Capture the cell that displays the provided text and extract its (X, Y) central coordinate. 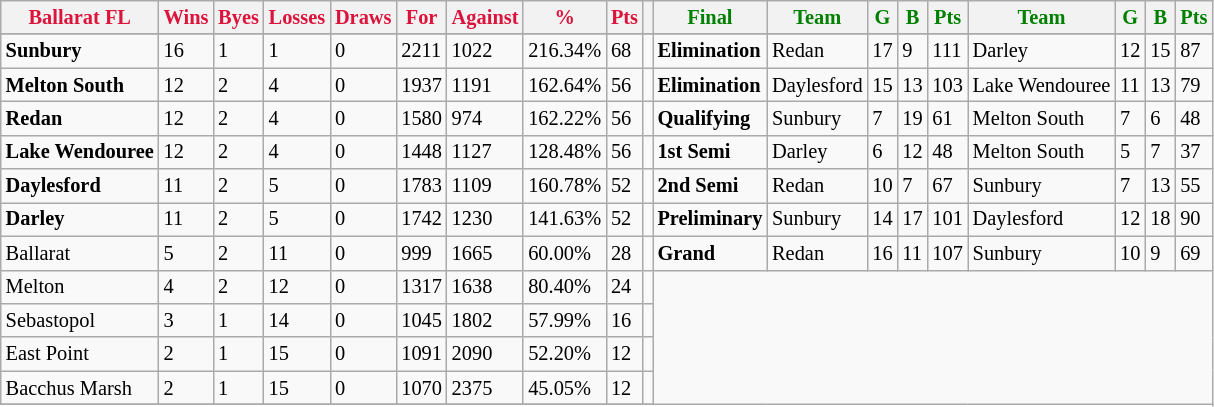
Preliminary (710, 219)
Draws (363, 17)
90 (1194, 219)
162.22% (564, 118)
18 (1160, 219)
Sebastopol (80, 320)
2090 (486, 354)
1448 (421, 152)
974 (486, 118)
1783 (421, 186)
1191 (486, 85)
1045 (421, 320)
% (564, 17)
128.48% (564, 152)
Ballarat (80, 253)
Qualifying (710, 118)
1091 (421, 354)
Against (486, 17)
68 (624, 51)
107 (948, 253)
1742 (421, 219)
79 (1194, 85)
67 (948, 186)
Ballarat FL (80, 17)
216.34% (564, 51)
24 (624, 287)
55 (1194, 186)
3 (186, 320)
1070 (421, 388)
For (421, 17)
Bacchus Marsh (80, 388)
Melton (80, 287)
1937 (421, 85)
87 (1194, 51)
69 (1194, 253)
East Point (80, 354)
141.63% (564, 219)
Wins (186, 17)
60.00% (564, 253)
28 (624, 253)
160.78% (564, 186)
61 (948, 118)
999 (421, 253)
2375 (486, 388)
2211 (421, 51)
52.20% (564, 354)
103 (948, 85)
1580 (421, 118)
2nd Semi (710, 186)
1022 (486, 51)
80.40% (564, 287)
1127 (486, 152)
19 (912, 118)
162.64% (564, 85)
Grand (710, 253)
1638 (486, 287)
1802 (486, 320)
1317 (421, 287)
101 (948, 219)
Losses (297, 17)
37 (1194, 152)
Final (710, 17)
1230 (486, 219)
45.05% (564, 388)
57.99% (564, 320)
111 (948, 51)
1st Semi (710, 152)
Byes (238, 17)
1665 (486, 253)
1109 (486, 186)
